Search for the cell housing the specified text and yield its [x, y] center coordinate. 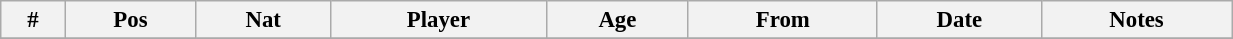
Pos [130, 20]
Nat [264, 20]
Notes [1136, 20]
From [782, 20]
# [33, 20]
Player [438, 20]
Age [617, 20]
Date [959, 20]
